Pinpoint the cell where the given text exists, returning its [x, y] midpoint coordinate. 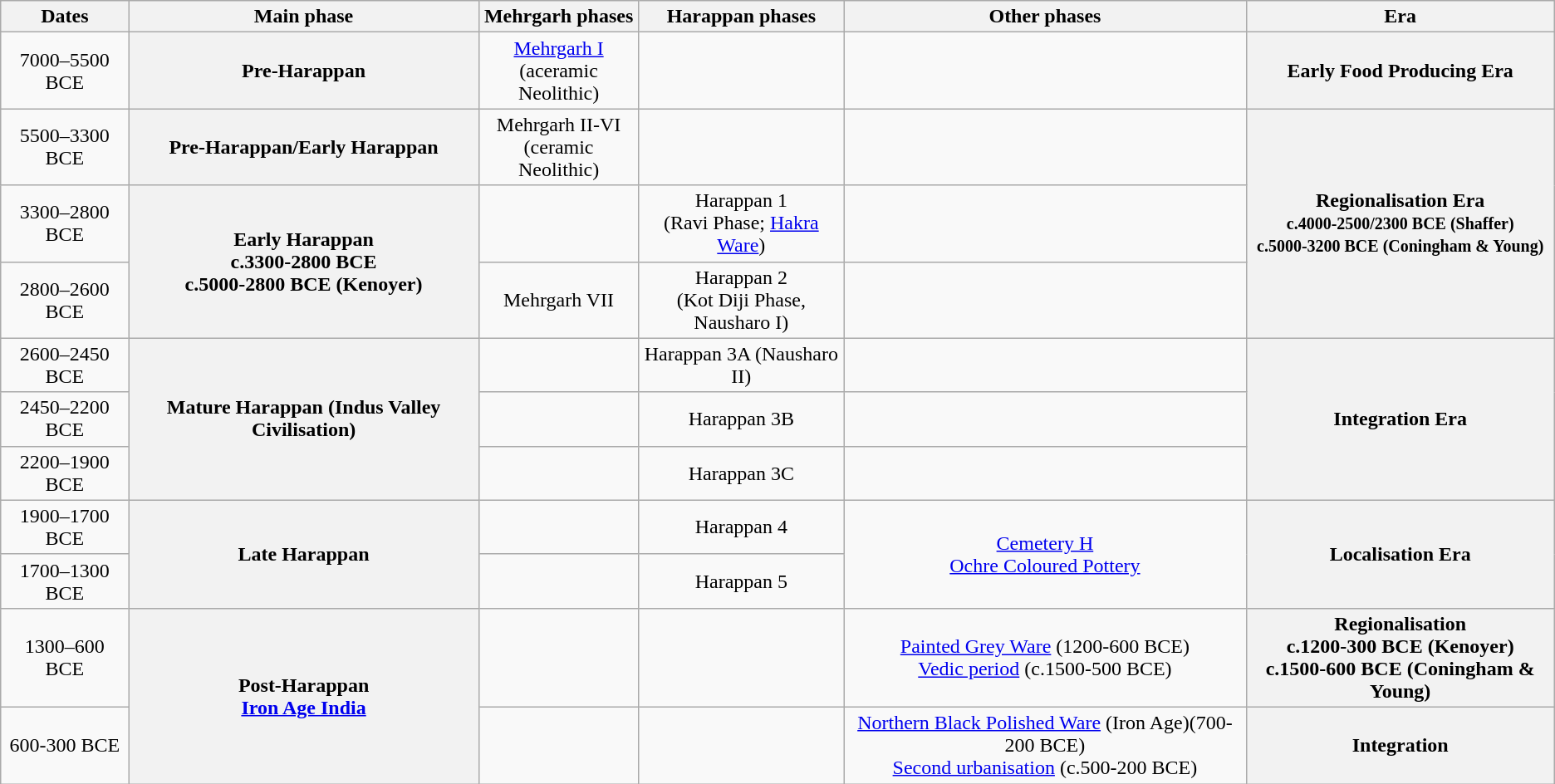
Localisation Era [1400, 554]
Harappan 3C [741, 473]
Dates [65, 17]
Mehrgarh I(aceramic Neolithic) [558, 71]
600-300 BCE [65, 745]
Post-HarappanIron Age India [304, 696]
3300–2800 BCE [65, 223]
2450–2200 BCE [65, 419]
Painted Grey Ware (1200-600 BCE)Vedic period (c.1500-500 BCE) [1045, 658]
Integration Era [1400, 419]
Mehrgarh phases [558, 17]
Harappan 1(Ravi Phase; Hakra Ware) [741, 223]
Harappan phases [741, 17]
Pre-Harappan/Early Harappan [304, 147]
1900–1700 BCE [65, 527]
Harappan 4 [741, 527]
Late Harappan [304, 554]
2600–2450 BCE [65, 365]
Regionalisation Erac.4000-2500/2300 BCE (Shaffer)c.5000-3200 BCE (Coningham & Young) [1400, 223]
7000–5500 BCE [65, 71]
Integration [1400, 745]
Mature Harappan (Indus Valley Civilisation) [304, 419]
1300–600 BCE [65, 658]
Mehrgarh VII [558, 300]
Harappan 2(Kot Diji Phase,Nausharo I) [741, 300]
1700–1300 BCE [65, 581]
Early Harappanc.3300-2800 BCE c.5000-2800 BCE (Kenoyer) [304, 262]
Harappan 3B [741, 419]
Harappan 5 [741, 581]
Cemetery HOchre Coloured Pottery [1045, 554]
Main phase [304, 17]
Harappan 3A (Nausharo II) [741, 365]
Other phases [1045, 17]
Mehrgarh II-VI(ceramic Neolithic) [558, 147]
Early Food Producing Era [1400, 71]
Regionalisationc.1200-300 BCE (Kenoyer)c.1500-600 BCE (Coningham & Young) [1400, 658]
2200–1900 BCE [65, 473]
Pre-Harappan [304, 71]
Northern Black Polished Ware (Iron Age)(700-200 BCE)Second urbanisation (c.500-200 BCE) [1045, 745]
Era [1400, 17]
2800–2600 BCE [65, 300]
5500–3300 BCE [65, 147]
